Return the (x, y) coordinate for the center point of the cell that contains the specified text.  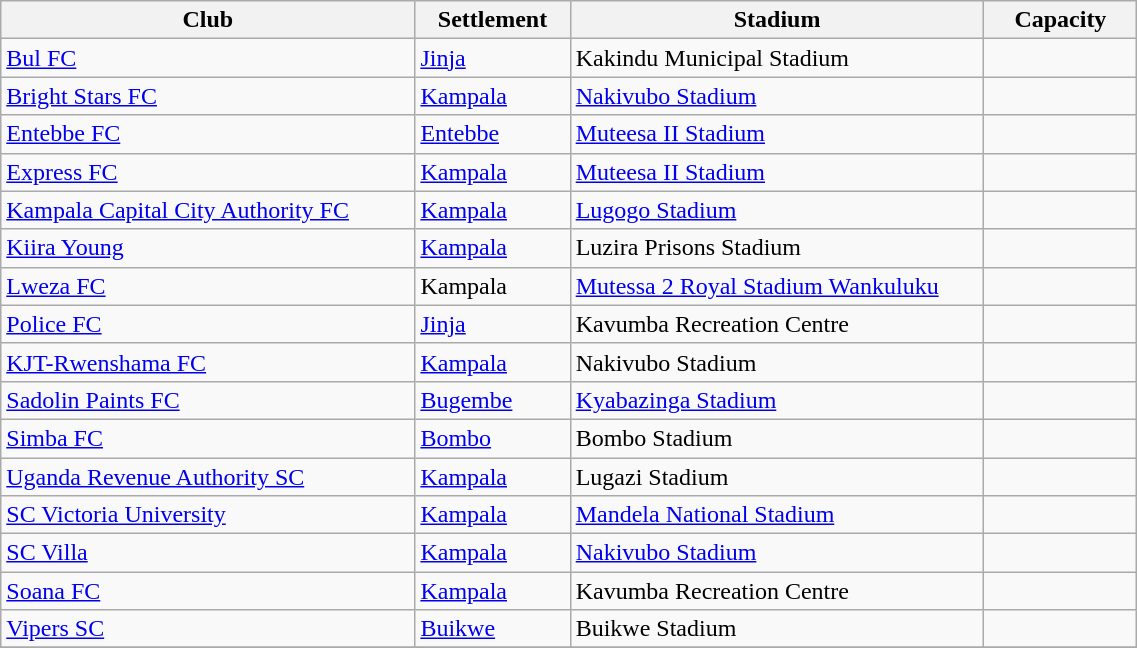
Express FC (208, 172)
Bul FC (208, 58)
Bombo (492, 438)
Entebbe (492, 134)
KJT-Rwenshama FC (208, 362)
Bugembe (492, 400)
Mutessa 2 Royal Stadium Wankuluku (777, 286)
Bright Stars FC (208, 96)
Police FC (208, 324)
Stadium (777, 20)
Settlement (492, 20)
Luzira Prisons Stadium (777, 248)
Soana FC (208, 591)
SC Villa (208, 553)
Lugazi Stadium (777, 477)
Entebbe FC (208, 134)
Sadolin Paints FC (208, 400)
Lweza FC (208, 286)
Simba FC (208, 438)
SC Victoria University (208, 515)
Mandela National Stadium (777, 515)
Buikwe Stadium (777, 629)
Kampala Capital City Authority FC (208, 210)
Kiira Young (208, 248)
Kakindu Municipal Stadium (777, 58)
Club (208, 20)
Bombo Stadium (777, 438)
Capacity (1060, 20)
Vipers SC (208, 629)
Lugogo Stadium (777, 210)
Buikwe (492, 629)
Kyabazinga Stadium (777, 400)
Uganda Revenue Authority SC (208, 477)
